Search for the cell housing the specified text and yield its (X, Y) center coordinate. 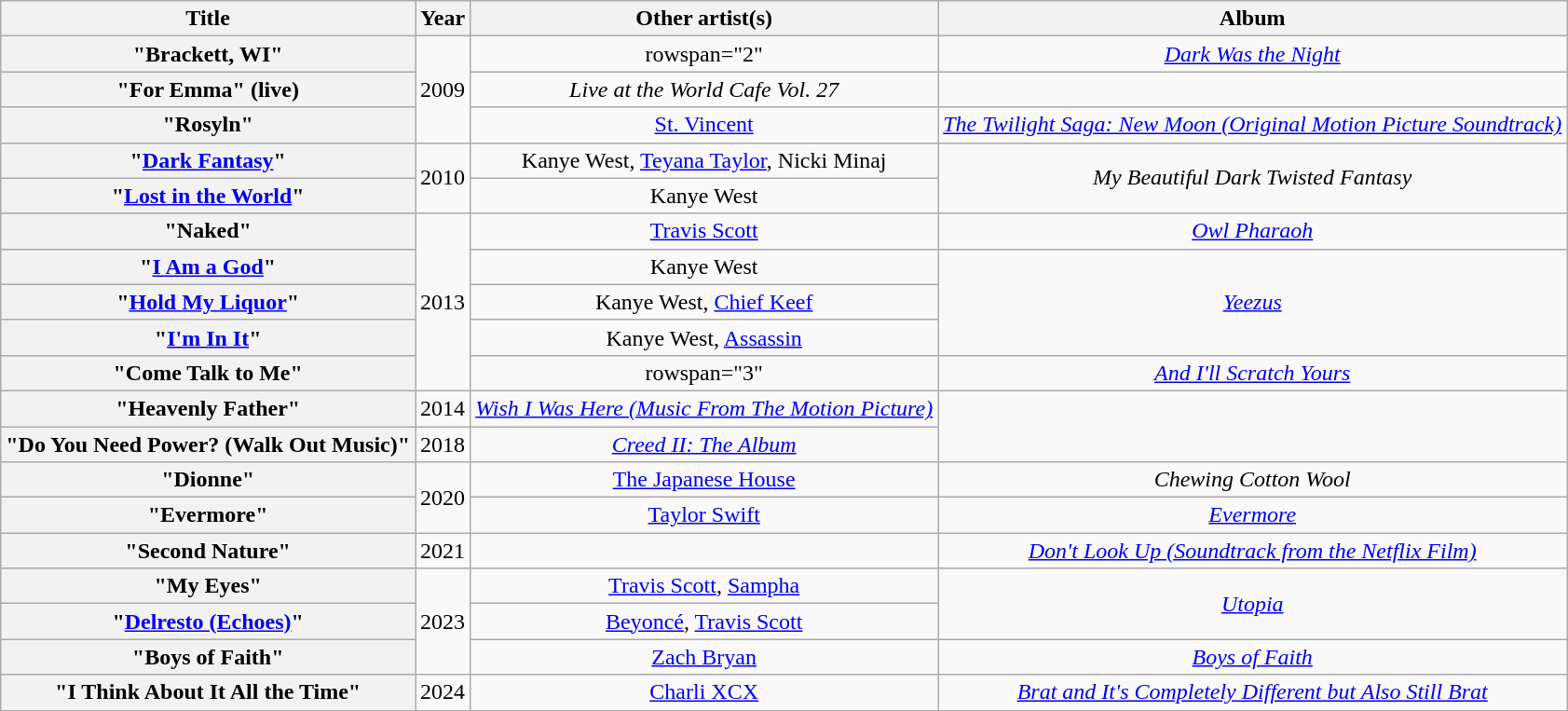
Zach Bryan (704, 657)
2021 (443, 551)
"My Eyes" (209, 586)
"Dionne" (209, 480)
Dark Was the Night (1252, 54)
"I Think About It All the Time" (209, 692)
Yeezus (1252, 302)
St. Vincent (704, 125)
Evermore (1252, 515)
"Delresto (Echoes)" (209, 622)
"I'm In It" (209, 337)
Owl Pharaoh (1252, 231)
"Hold My Liquor" (209, 302)
"Heavenly Father" (209, 408)
rowspan="3" (704, 373)
My Beautiful Dark Twisted Fantasy (1252, 178)
"Rosyln" (209, 125)
"Lost in the World" (209, 196)
"Come Talk to Me" (209, 373)
Wish I Was Here (Music From The Motion Picture) (704, 408)
rowspan="2" (704, 54)
"Naked" (209, 231)
"Evermore" (209, 515)
The Twilight Saga: New Moon (Original Motion Picture Soundtrack) (1252, 125)
2013 (443, 302)
Kanye West, Teyana Taylor, Nicki Minaj (704, 160)
Travis Scott (704, 231)
Brat and It's Completely Different but Also Still Brat (1252, 692)
2009 (443, 89)
2018 (443, 444)
"For Emma" (live) (209, 89)
The Japanese House (704, 480)
"Boys of Faith" (209, 657)
"Second Nature" (209, 551)
2020 (443, 498)
Beyoncé, Travis Scott (704, 622)
Other artist(s) (704, 19)
"I Am a God" (209, 267)
Creed II: The Album (704, 444)
Title (209, 19)
And I'll Scratch Yours (1252, 373)
Don't Look Up (Soundtrack from the Netflix Film) (1252, 551)
"Brackett, WI" (209, 54)
Kanye West, Assassin (704, 337)
Year (443, 19)
Utopia (1252, 604)
Travis Scott, Sampha (704, 586)
Kanye West, Chief Keef (704, 302)
Live at the World Cafe Vol. 27 (704, 89)
2014 (443, 408)
2024 (443, 692)
"Do You Need Power? (Walk Out Music)" (209, 444)
Album (1252, 19)
2023 (443, 622)
"Dark Fantasy" (209, 160)
Charli XCX (704, 692)
Taylor Swift (704, 515)
Chewing Cotton Wool (1252, 480)
2010 (443, 178)
Boys of Faith (1252, 657)
